Extract the [X, Y] coordinate from the center of the cell holding the provided text.  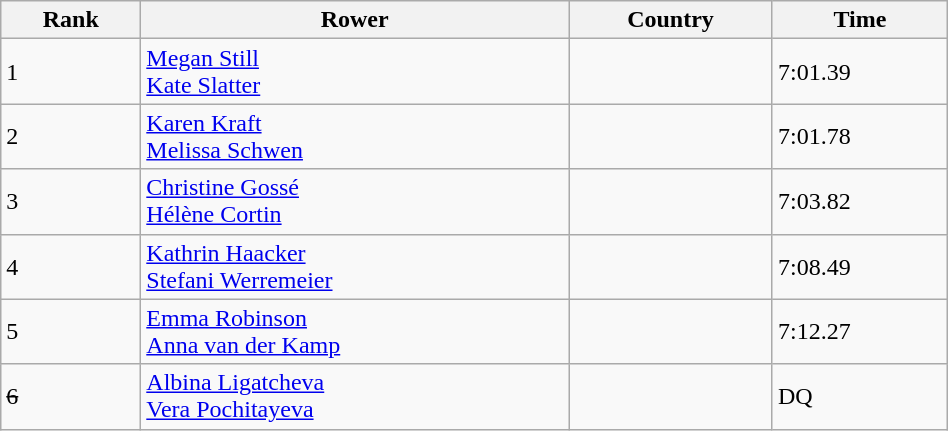
Country [671, 20]
Rower [355, 20]
Emma RobinsonAnna van der Kamp [355, 332]
Rank [71, 20]
2 [71, 136]
3 [71, 202]
5 [71, 332]
1 [71, 72]
7:12.27 [860, 332]
7:01.39 [860, 72]
Karen KraftMelissa Schwen [355, 136]
7:03.82 [860, 202]
Kathrin HaackerStefani Werremeier [355, 266]
Megan Still Kate Slatter [355, 72]
6 [71, 396]
Albina LigatchevaVera Pochitayeva [355, 396]
4 [71, 266]
Christine GosséHélène Cortin [355, 202]
Time [860, 20]
DQ [860, 396]
7:08.49 [860, 266]
7:01.78 [860, 136]
